Identify which cell holds the provided text, then report its [X, Y] central coordinate. 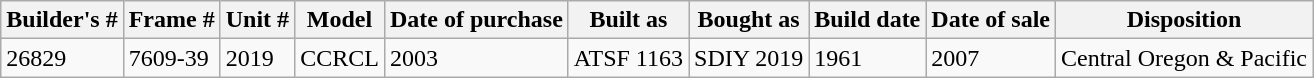
Frame # [172, 20]
SDIY 2019 [749, 58]
Unit # [257, 20]
Disposition [1184, 20]
26829 [62, 58]
1961 [868, 58]
2007 [991, 58]
Date of sale [991, 20]
Builder's # [62, 20]
Built as [628, 20]
ATSF 1163 [628, 58]
7609-39 [172, 58]
Bought as [749, 20]
Date of purchase [476, 20]
2003 [476, 58]
Build date [868, 20]
2019 [257, 58]
Model [340, 20]
CCRCL [340, 58]
Central Oregon & Pacific [1184, 58]
